Return [X, Y] of the center of cell containing provided text 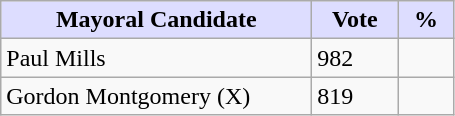
Gordon Montgomery (X) [156, 96]
% [426, 20]
982 [355, 58]
Mayoral Candidate [156, 20]
Vote [355, 20]
819 [355, 96]
Paul Mills [156, 58]
